Locate the cell with the specified text and output its (X, Y) center coordinate. 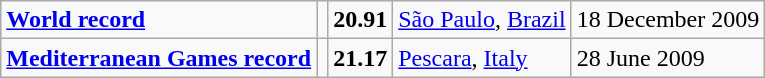
21.17 (360, 58)
Pescara, Italy (482, 58)
São Paulo, Brazil (482, 20)
28 June 2009 (668, 58)
18 December 2009 (668, 20)
20.91 (360, 20)
Mediterranean Games record (159, 58)
World record (159, 20)
